Detect which cell encompasses the target text, then output its (X, Y) center coordinate. 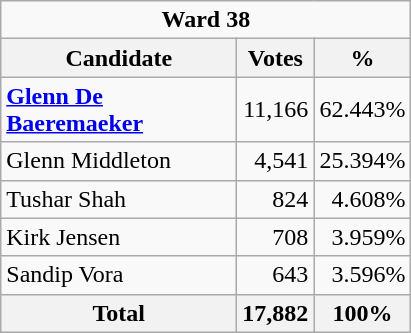
Kirk Jensen (119, 237)
824 (276, 199)
Candidate (119, 58)
708 (276, 237)
62.443% (362, 110)
100% (362, 313)
Glenn Middleton (119, 161)
4.608% (362, 199)
Votes (276, 58)
17,882 (276, 313)
Tushar Shah (119, 199)
643 (276, 275)
11,166 (276, 110)
Sandip Vora (119, 275)
Glenn De Baeremaeker (119, 110)
3.959% (362, 237)
4,541 (276, 161)
Total (119, 313)
% (362, 58)
25.394% (362, 161)
Ward 38 (206, 20)
3.596% (362, 275)
